Return [X, Y] of the center of cell containing provided text 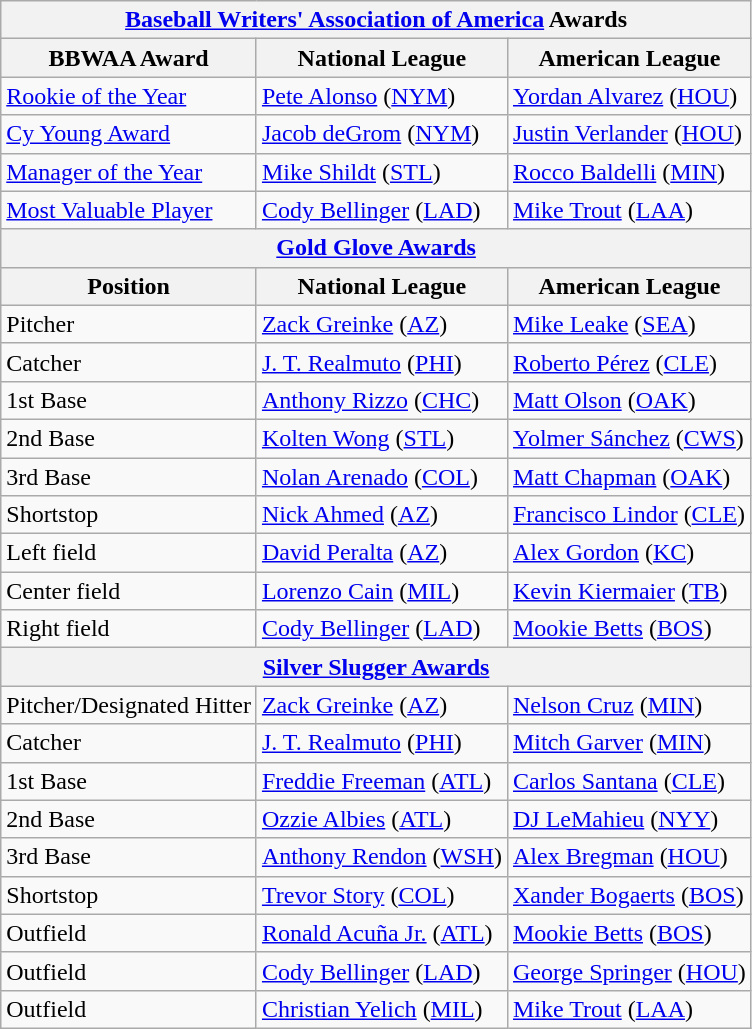
Baseball Writers' Association of America Awards [376, 20]
Pitcher/Designated Hitter [129, 705]
Most Valuable Player [129, 210]
Matt Olson (OAK) [629, 400]
Jacob deGrom (NYM) [382, 134]
Rocco Baldelli (MIN) [629, 172]
Roberto Pérez (CLE) [629, 362]
Trevor Story (COL) [382, 895]
Ronald Acuña Jr. (ATL) [382, 933]
Nolan Arenado (COL) [382, 477]
Freddie Freeman (ATL) [382, 781]
Position [129, 286]
Anthony Rizzo (CHC) [382, 400]
Gold Glove Awards [376, 248]
DJ LeMahieu (NYY) [629, 819]
BBWAA Award [129, 58]
Alex Gordon (KC) [629, 553]
Nick Ahmed (AZ) [382, 515]
Manager of the Year [129, 172]
Center field [129, 591]
Carlos Santana (CLE) [629, 781]
Pitcher [129, 324]
Mitch Garver (MIN) [629, 743]
Yolmer Sánchez (CWS) [629, 438]
Christian Yelich (MIL) [382, 1009]
Cy Young Award [129, 134]
David Peralta (AZ) [382, 553]
Matt Chapman (OAK) [629, 477]
Rookie of the Year [129, 96]
Kolten Wong (STL) [382, 438]
Mike Shildt (STL) [382, 172]
Right field [129, 629]
George Springer (HOU) [629, 971]
Left field [129, 553]
Xander Bogaerts (BOS) [629, 895]
Ozzie Albies (ATL) [382, 819]
Yordan Alvarez (HOU) [629, 96]
Justin Verlander (HOU) [629, 134]
Francisco Lindor (CLE) [629, 515]
Lorenzo Cain (MIL) [382, 591]
Anthony Rendon (WSH) [382, 857]
Pete Alonso (NYM) [382, 96]
Kevin Kiermaier (TB) [629, 591]
Alex Bregman (HOU) [629, 857]
Silver Slugger Awards [376, 667]
Nelson Cruz (MIN) [629, 705]
Mike Leake (SEA) [629, 324]
